Find where the given text appears and provide that cell's center as (X, Y) coordinate. 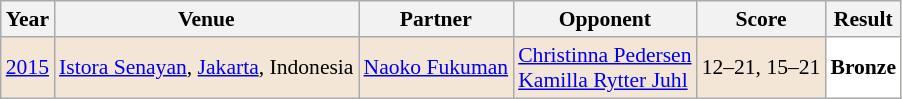
Opponent (604, 19)
Venue (206, 19)
Naoko Fukuman (436, 68)
Year (28, 19)
Score (762, 19)
Result (863, 19)
Bronze (863, 68)
Istora Senayan, Jakarta, Indonesia (206, 68)
12–21, 15–21 (762, 68)
2015 (28, 68)
Partner (436, 19)
Christinna Pedersen Kamilla Rytter Juhl (604, 68)
